Capture the cell that displays the provided text and extract its [x, y] central coordinate. 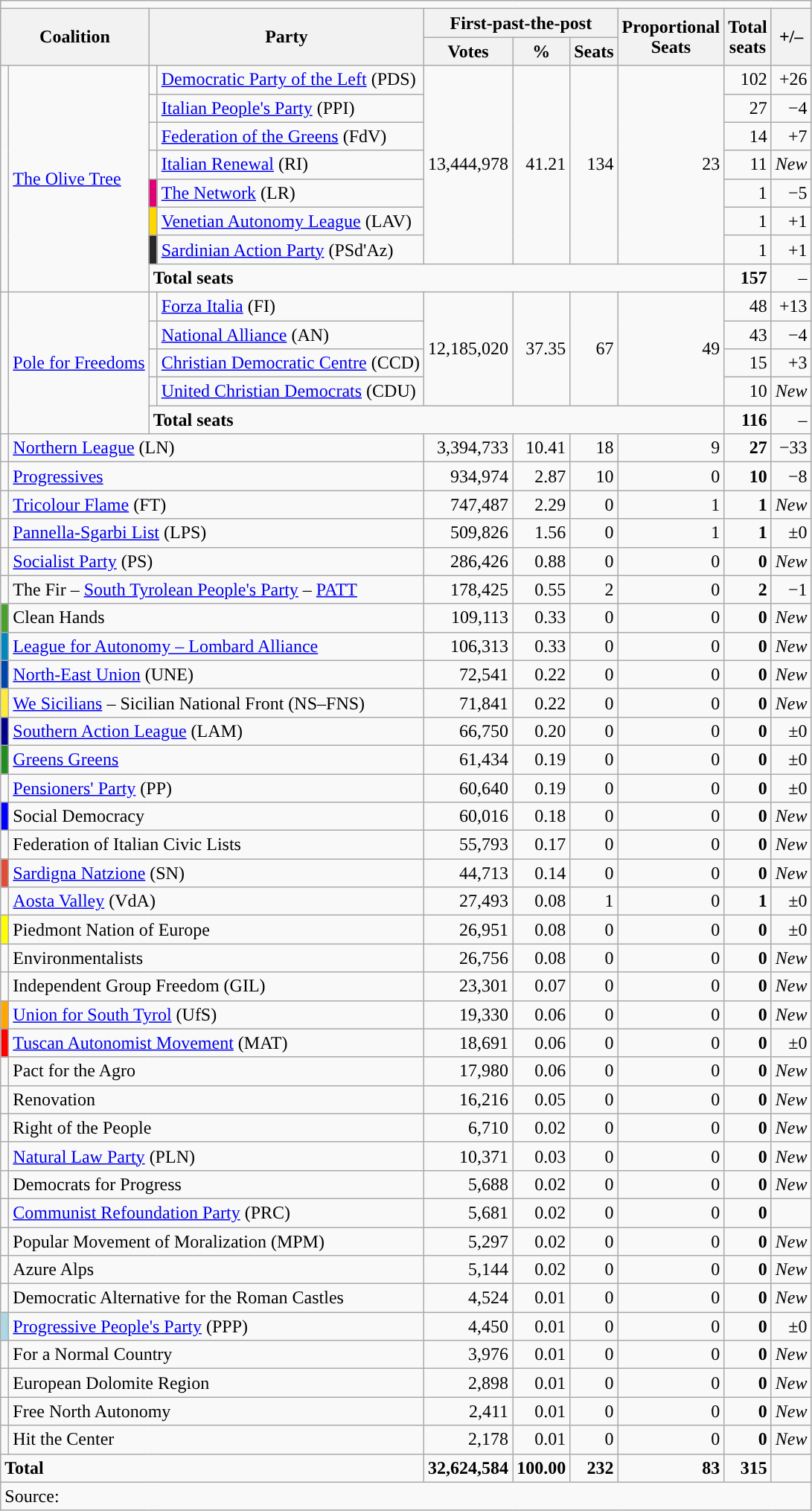
Socialist Party (PS) [217, 561]
60,016 [469, 817]
Popular Movement of Moralization (MPM) [217, 1241]
United Christian Democrats (CDU) [290, 392]
4,450 [469, 1326]
Natural Law Party (PLN) [217, 1156]
10,371 [469, 1156]
Forza Italia (FI) [290, 306]
4,524 [469, 1298]
Democratic Party of the Left (PDS) [290, 80]
North-East Union (UNE) [217, 674]
Italian People's Party (PPI) [290, 108]
−8 [791, 476]
Greens Greens [217, 759]
Pact for the Agro [217, 1071]
League for Autonomy – Lombard Alliance [217, 646]
Communist Refoundation Party (PRC) [217, 1213]
109,113 [469, 618]
Source: [406, 1496]
2,411 [469, 1411]
9 [671, 448]
60,640 [469, 788]
66,750 [469, 731]
−33 [791, 448]
100.00 [542, 1468]
61,434 [469, 759]
14 [748, 136]
0.20 [542, 731]
Tuscan Autonomist Movement (MAT) [217, 1043]
Clean Hands [217, 618]
37.35 [542, 348]
2,898 [469, 1383]
18,691 [469, 1043]
Democrats for Progress [217, 1184]
71,841 [469, 703]
15 [748, 363]
+7 [791, 136]
Union for South Tyrol (UfS) [217, 1015]
Democratic Alternative for the Roman Castles [217, 1298]
67 [594, 348]
First-past-the-post [521, 23]
Party [286, 37]
For a Normal Country [217, 1355]
Sardigna Natzione (SN) [217, 873]
27,493 [469, 901]
0.17 [542, 845]
The Network (LR) [290, 193]
Renovation [217, 1099]
0.03 [542, 1156]
Pensioners' Party (PP) [217, 788]
747,487 [469, 505]
49 [671, 348]
Right of the People [217, 1128]
−5 [791, 193]
ProportionalSeats [671, 37]
0.18 [542, 817]
2,178 [469, 1440]
934,974 [469, 476]
0.14 [542, 873]
44,713 [469, 873]
Christian Democratic Centre (CCD) [290, 363]
Venetian Autonomy League (LAV) [290, 221]
+3 [791, 363]
5,144 [469, 1270]
2.87 [542, 476]
2.29 [542, 505]
32,624,584 [469, 1468]
Piedmont Nation of Europe [217, 930]
0.55 [542, 590]
26,756 [469, 958]
3,394,733 [469, 448]
Progressive People's Party (PPP) [217, 1326]
0.05 [542, 1099]
178,425 [469, 590]
13,444,978 [469, 164]
55,793 [469, 845]
18 [594, 448]
17,980 [469, 1071]
Pole for Freedoms [79, 362]
+13 [791, 306]
Social Democracy [217, 817]
Pannella-Sgarbi List (LPS) [217, 533]
43 [748, 334]
% [542, 51]
Environmentalists [217, 958]
3,976 [469, 1355]
Seats [594, 51]
102 [748, 80]
232 [594, 1468]
Federation of Italian Civic Lists [217, 845]
41.21 [542, 164]
5,681 [469, 1213]
Federation of the Greens (FdV) [290, 136]
Coalition [74, 37]
Votes [469, 51]
16,216 [469, 1099]
0.88 [542, 561]
116 [748, 420]
Total [213, 1468]
23 [671, 164]
134 [594, 164]
5,297 [469, 1241]
48 [748, 306]
+/– [791, 37]
1.56 [542, 533]
The Olive Tree [79, 179]
Hit the Center [217, 1440]
Free North Autonomy [217, 1411]
0.07 [542, 986]
10.41 [542, 448]
5,688 [469, 1184]
19,330 [469, 1015]
Northern League (LN) [217, 448]
Tricolour Flame (FT) [217, 505]
315 [748, 1468]
National Alliance (AN) [290, 334]
The Fir – South Tyrolean People's Party – PATT [217, 590]
Southern Action League (LAM) [217, 731]
26,951 [469, 930]
6,710 [469, 1128]
106,313 [469, 646]
83 [671, 1468]
Aosta Valley (VdA) [217, 901]
Progressives [217, 476]
Totalseats [748, 37]
23,301 [469, 986]
286,426 [469, 561]
Independent Group Freedom (GIL) [217, 986]
Italian Renewal (RI) [290, 164]
11 [748, 164]
+26 [791, 80]
−1 [791, 590]
European Dolomite Region [217, 1383]
12,185,020 [469, 348]
Sardinian Action Party (PSd'Az) [290, 249]
Azure Alps [217, 1270]
509,826 [469, 533]
72,541 [469, 674]
We Sicilians – Sicilian National Front (NS–FNS) [217, 703]
157 [748, 278]
